Search for the cell housing the specified text and yield its [X, Y] center coordinate. 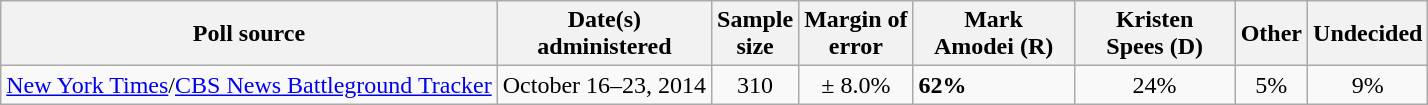
± 8.0% [856, 85]
310 [756, 85]
Date(s)administered [604, 34]
Other [1271, 34]
Undecided [1368, 34]
October 16–23, 2014 [604, 85]
Margin oferror [856, 34]
New York Times/CBS News Battleground Tracker [249, 85]
24% [1154, 85]
9% [1368, 85]
Poll source [249, 34]
MarkAmodei (R) [994, 34]
Samplesize [756, 34]
62% [994, 85]
5% [1271, 85]
KristenSpees (D) [1154, 34]
